Determine the (X, Y) coordinate at the center of the cell enclosing the given text.  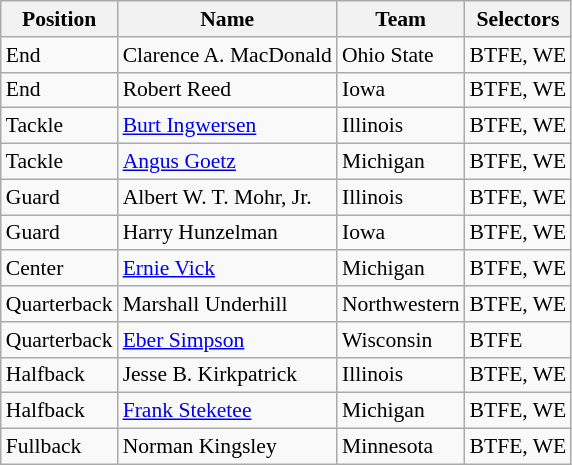
Burt Ingwersen (228, 126)
Angus Goetz (228, 162)
Frank Steketee (228, 411)
Ernie Vick (228, 269)
Robert Reed (228, 90)
Harry Hunzelman (228, 233)
Eber Simpson (228, 340)
Wisconsin (401, 340)
Northwestern (401, 304)
BTFE (518, 340)
Clarence A. MacDonald (228, 55)
Jesse B. Kirkpatrick (228, 375)
Ohio State (401, 55)
Albert W. T. Mohr, Jr. (228, 197)
Center (60, 269)
Minnesota (401, 447)
Team (401, 19)
Position (60, 19)
Fullback (60, 447)
Marshall Underhill (228, 304)
Selectors (518, 19)
Norman Kingsley (228, 447)
Name (228, 19)
